Find where the given text appears and provide that cell's center as (x, y) coordinate. 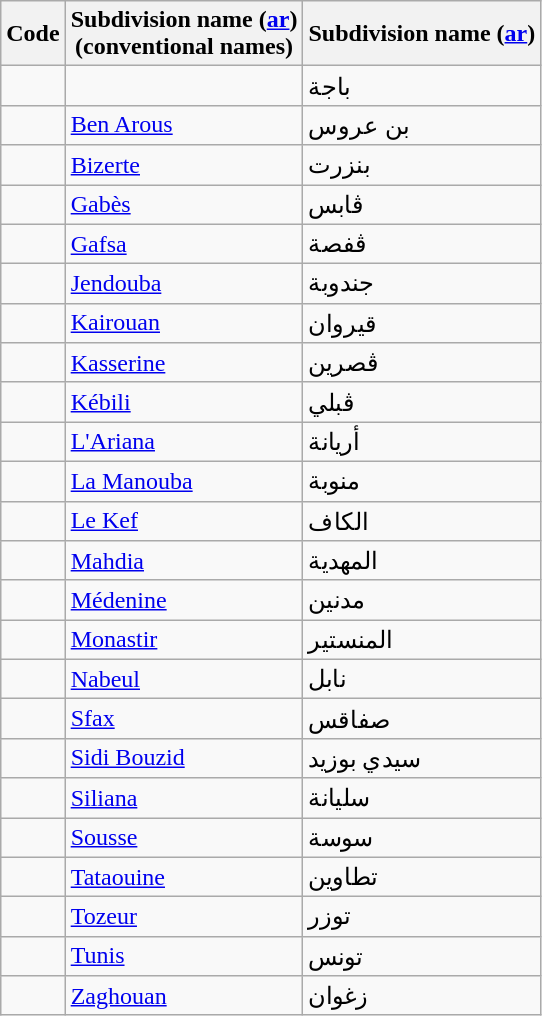
الكاف (422, 521)
Mahdia (184, 561)
زغوان (422, 996)
سوسة (422, 838)
تطاوين (422, 877)
أريانة (422, 442)
Gafsa (184, 244)
Tataouine (184, 877)
تونس (422, 956)
Ben Arous (184, 125)
باجة (422, 86)
Bizerte (184, 165)
ڨفصة (422, 244)
توزر (422, 917)
Zaghouan (184, 996)
المنستير (422, 640)
Subdivision name (ar)(conventional names) (184, 34)
Sidi Bouzid (184, 758)
Jendouba (184, 284)
صفاقس (422, 719)
Sfax (184, 719)
Sousse (184, 838)
بنزرت (422, 165)
سليانة (422, 798)
Code (33, 34)
قيروان (422, 323)
نابل (422, 679)
ڨصرين (422, 363)
Kairouan (184, 323)
المهدية (422, 561)
Kébili (184, 402)
سيدي بوزيد (422, 758)
Siliana (184, 798)
Tunis (184, 956)
جندوبة (422, 284)
ڨابس (422, 204)
مدنين (422, 600)
منوبة (422, 481)
La Manouba (184, 481)
Subdivision name (ar) (422, 34)
Nabeul (184, 679)
Kasserine (184, 363)
Tozeur (184, 917)
بن عروس (422, 125)
Le Kef (184, 521)
L'Ariana (184, 442)
Gabès (184, 204)
ڨبلي (422, 402)
Médenine (184, 600)
Monastir (184, 640)
